Determine the (x, y) coordinate at the center of the cell enclosing the given text.  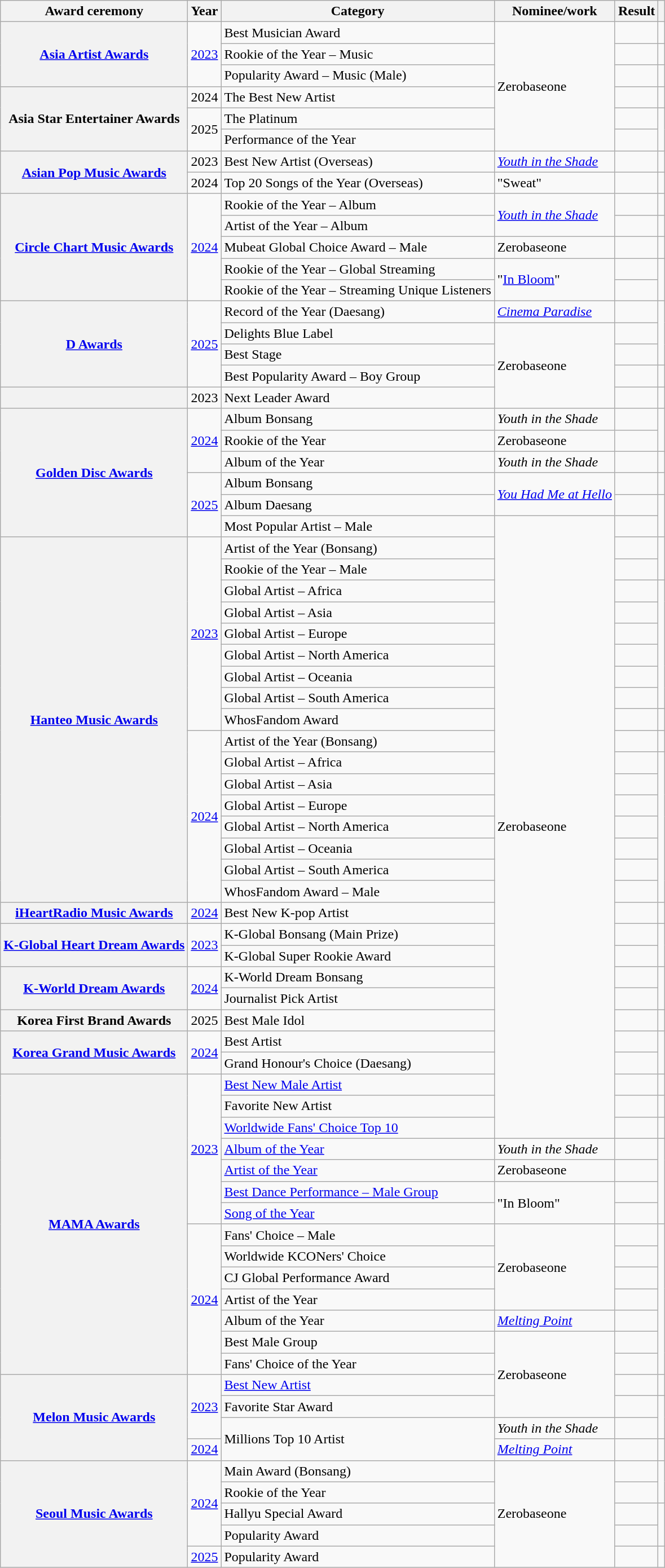
Top 20 Songs of the Year (Overseas) (358, 183)
Korea Grand Music Awards (94, 1052)
Asia Star Entertainer Awards (94, 118)
Korea First Brand Awards (94, 1020)
Rookie of the Year – Album (358, 204)
Favorite Star Award (358, 1407)
Performance of the Year (358, 140)
iHeartRadio Music Awards (94, 913)
Worldwide KCONers' Choice (358, 1256)
Seoul Music Awards (94, 1514)
Hallyu Special Award (358, 1514)
The Platinum (358, 118)
Rookie of the Year – Global Streaming (358, 269)
"Sweat" (554, 183)
Favorite New Artist (358, 1106)
Nominee/work (554, 11)
Delights Blue Label (358, 333)
Best Stage (358, 355)
Fans' Choice of the Year (358, 1364)
Best Artist (358, 1042)
D Awards (94, 344)
Best Popularity Award – Boy Group (358, 376)
Circle Chart Music Awards (94, 247)
Category (358, 11)
Award ceremony (94, 11)
K-World Dream Awards (94, 988)
Best Musician Award (358, 33)
Best Male Group (358, 1342)
K-Global Bonsang (Main Prize) (358, 934)
Best New Artist (358, 1385)
Hanteo Music Awards (94, 720)
Best New K-pop Artist (358, 913)
Best New Artist (Overseas) (358, 161)
Main Award (Bonsang) (358, 1471)
Golden Disc Awards (94, 473)
WhosFandom Award (358, 720)
Grand Honour's Choice (Daesang) (358, 1063)
Song of the Year (358, 1213)
Asia Artist Awards (94, 54)
Result (636, 11)
Record of the Year (Daesang) (358, 312)
Best Dance Performance – Male Group (358, 1192)
Album Daesang (358, 505)
Millions Top 10 Artist (358, 1439)
Rookie of the Year – Streaming Unique Listeners (358, 290)
Next Leader Award (358, 398)
Fans' Choice – Male (358, 1235)
Rookie of the Year – Music (358, 54)
Journalist Pick Artist (358, 999)
You Had Me at Hello (554, 494)
Artist of the Year – Album (358, 226)
The Best New Artist (358, 97)
K-Global Heart Dream Awards (94, 945)
Rookie of the Year – Male (358, 569)
Cinema Paradise (554, 312)
Mubeat Global Choice Award – Male (358, 247)
Best Male Idol (358, 1020)
Best New Male Artist (358, 1085)
K-World Dream Bonsang (358, 977)
Worldwide Fans' Choice Top 10 (358, 1127)
Asian Pop Music Awards (94, 172)
Popularity Award – Music (Male) (358, 76)
Melon Music Awards (94, 1417)
K-Global Super Rookie Award (358, 956)
CJ Global Performance Award (358, 1278)
WhosFandom Award – Male (358, 891)
Year (204, 11)
MAMA Awards (94, 1224)
Most Popular Artist – Male (358, 526)
